Locate the cell with the specified text and output its [x, y] center coordinate. 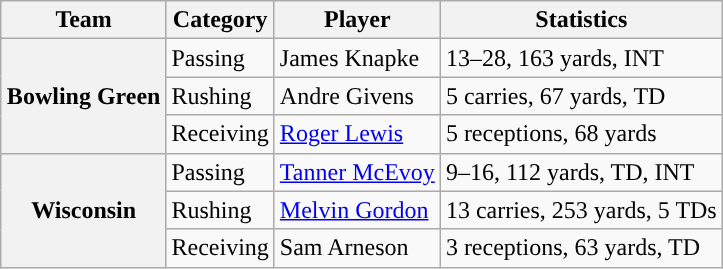
Wisconsin [84, 210]
Roger Lewis [357, 134]
Statistics [581, 20]
13 carries, 253 yards, 5 TDs [581, 210]
Team [84, 20]
13–28, 163 yards, INT [581, 58]
Category [220, 20]
5 receptions, 68 yards [581, 134]
Andre Givens [357, 96]
Melvin Gordon [357, 210]
3 receptions, 63 yards, TD [581, 248]
James Knapke [357, 58]
Player [357, 20]
Bowling Green [84, 96]
Sam Arneson [357, 248]
5 carries, 67 yards, TD [581, 96]
Tanner McEvoy [357, 172]
9–16, 112 yards, TD, INT [581, 172]
